Scan for the cell matching the given text and deliver its [X, Y] coordinate at center. 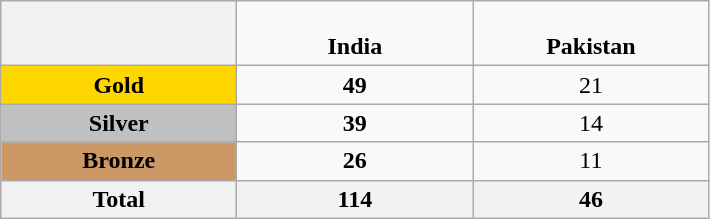
39 [355, 123]
14 [591, 123]
Bronze [119, 161]
114 [355, 199]
Total [119, 199]
Pakistan [591, 34]
21 [591, 85]
11 [591, 161]
Silver [119, 123]
46 [591, 199]
49 [355, 85]
26 [355, 161]
Gold [119, 85]
India [355, 34]
